Output the (X, Y) coordinate of the center of the cell containing the given text.  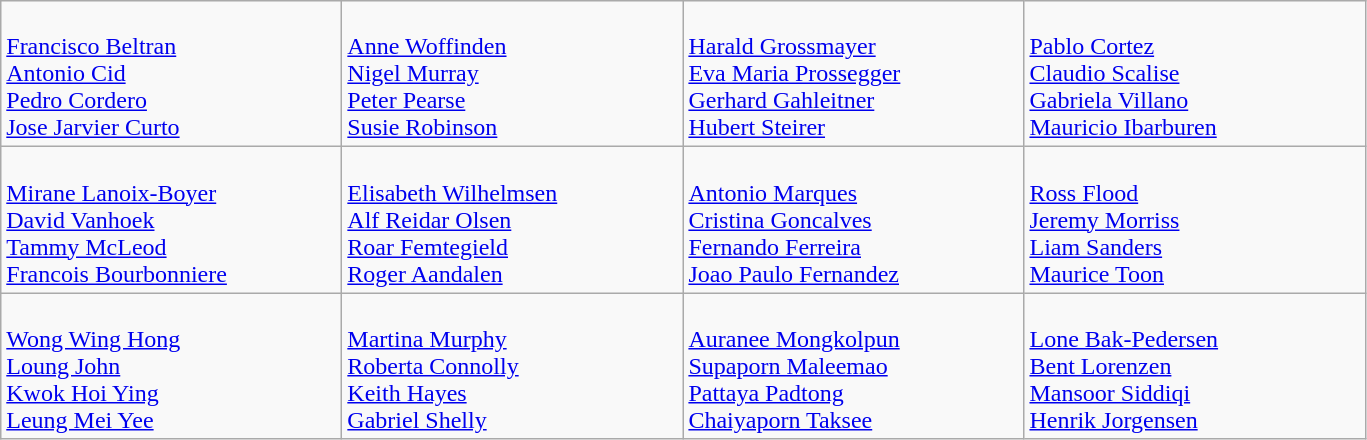
Auranee MongkolpunSupaporn MaleemaoPattaya PadtongChaiyaporn Taksee (854, 366)
Francisco BeltranAntonio CidPedro CorderoJose Jarvier Curto (172, 74)
Anne WoffindenNigel MurrayPeter PearseSusie Robinson (512, 74)
Ross FloodJeremy MorrissLiam SandersMaurice Toon (1194, 220)
Pablo CortezClaudio ScaliseGabriela VillanoMauricio Ibarburen (1194, 74)
Harald GrossmayerEva Maria ProsseggerGerhard GahleitnerHubert Steirer (854, 74)
Mirane Lanoix-BoyerDavid VanhoekTammy McLeodFrancois Bourbonniere (172, 220)
Wong Wing HongLoung JohnKwok Hoi YingLeung Mei Yee (172, 366)
Antonio MarquesCristina GoncalvesFernando FerreiraJoao Paulo Fernandez (854, 220)
Elisabeth WilhelmsenAlf Reidar OlsenRoar FemtegieldRoger Aandalen (512, 220)
Lone Bak-PedersenBent LorenzenMansoor SiddiqiHenrik Jorgensen (1194, 366)
Martina MurphyRoberta ConnollyKeith HayesGabriel Shelly (512, 366)
